Search for the cell housing the specified text and yield its (x, y) center coordinate. 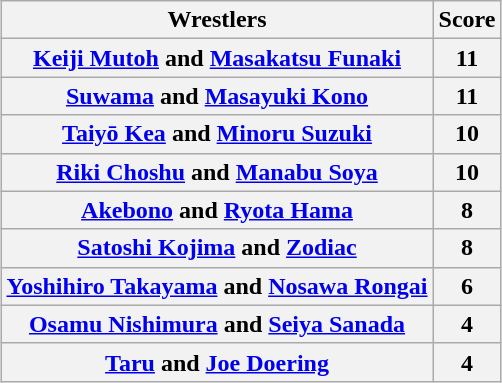
Taru and Joe Doering (217, 362)
Satoshi Kojima and Zodiac (217, 248)
Score (467, 20)
6 (467, 286)
Wrestlers (217, 20)
Akebono and Ryota Hama (217, 210)
Keiji Mutoh and Masakatsu Funaki (217, 58)
Riki Choshu and Manabu Soya (217, 172)
Suwama and Masayuki Kono (217, 96)
Osamu Nishimura and Seiya Sanada (217, 324)
Yoshihiro Takayama and Nosawa Rongai (217, 286)
Taiyō Kea and Minoru Suzuki (217, 134)
